Return the (x, y) coordinate for the center point of the cell that contains the specified text.  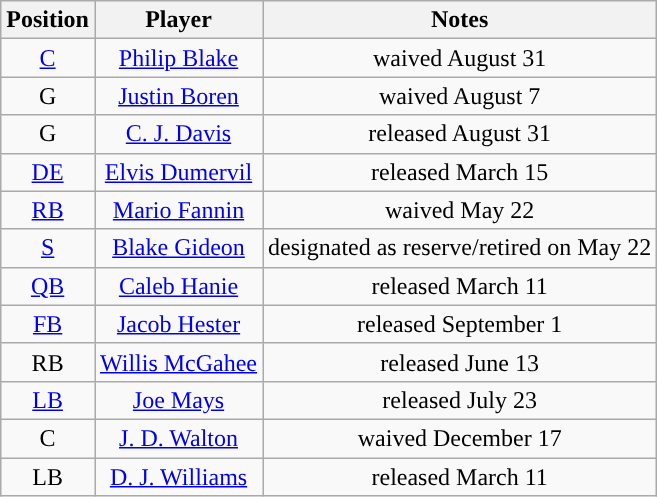
Caleb Hanie (178, 286)
Jacob Hester (178, 324)
released June 13 (460, 362)
released July 23 (460, 400)
Position (48, 20)
Elvis Dumervil (178, 172)
released March 15 (460, 172)
DE (48, 172)
released September 1 (460, 324)
waived August 7 (460, 96)
Willis McGahee (178, 362)
Joe Mays (178, 400)
S (48, 248)
Notes (460, 20)
C. J. Davis (178, 134)
Player (178, 20)
designated as reserve/retired on May 22 (460, 248)
J. D. Walton (178, 438)
Justin Boren (178, 96)
waived August 31 (460, 58)
Blake Gideon (178, 248)
waived May 22 (460, 210)
QB (48, 286)
D. J. Williams (178, 477)
Philip Blake (178, 58)
FB (48, 324)
released August 31 (460, 134)
Mario Fannin (178, 210)
waived December 17 (460, 438)
